Determine the (x, y) coordinate at the center of the cell enclosing the given text.  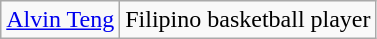
Filipino basketball player (248, 20)
Alvin Teng (60, 20)
